Output the [X, Y] coordinate of the center of the cell containing the given text.  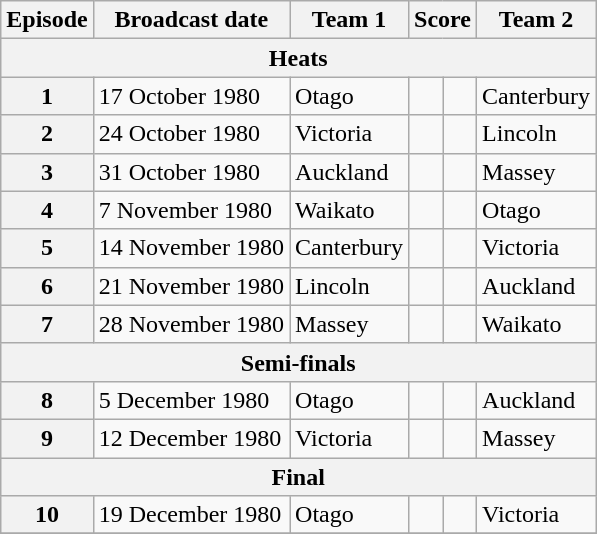
Heats [298, 58]
4 [47, 210]
1 [47, 96]
7 November 1980 [191, 210]
5 December 1980 [191, 400]
3 [47, 172]
Score [443, 20]
8 [47, 400]
28 November 1980 [191, 324]
9 [47, 438]
6 [47, 286]
Episode [47, 20]
14 November 1980 [191, 248]
21 November 1980 [191, 286]
Team 2 [536, 20]
12 December 1980 [191, 438]
Team 1 [350, 20]
7 [47, 324]
Broadcast date [191, 20]
10 [47, 515]
31 October 1980 [191, 172]
Final [298, 477]
2 [47, 134]
17 October 1980 [191, 96]
24 October 1980 [191, 134]
5 [47, 248]
19 December 1980 [191, 515]
Semi-finals [298, 362]
